Scan for the cell matching the given text and deliver its (X, Y) coordinate at center. 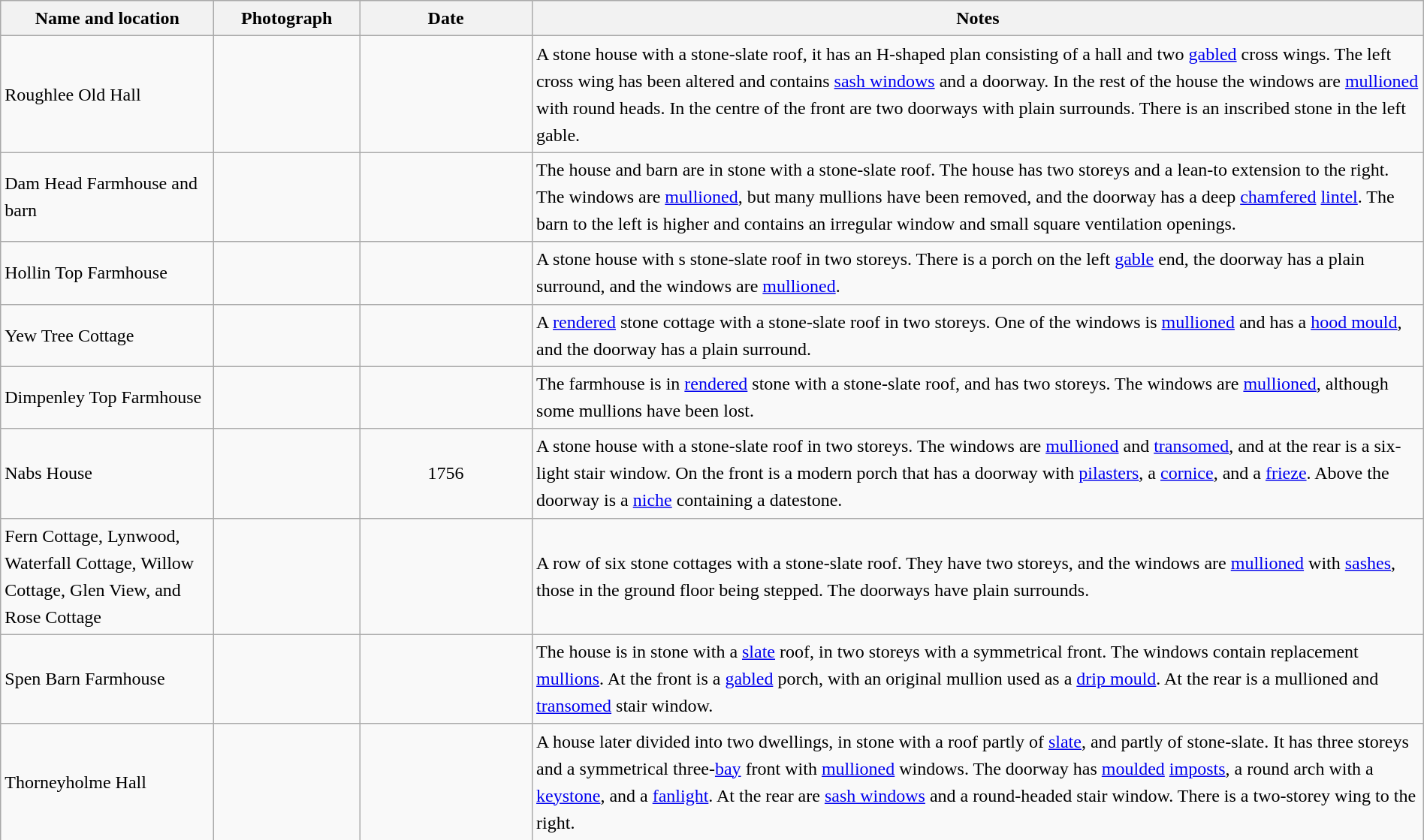
Nabs House (107, 473)
Yew Tree Cottage (107, 335)
Dimpenley Top Farmhouse (107, 398)
Roughlee Old Hall (107, 95)
Dam Head Farmhouse and barn (107, 197)
Notes (978, 18)
Date (446, 18)
Spen Barn Farmhouse (107, 679)
Name and location (107, 18)
Thorneyholme Hall (107, 782)
The farmhouse is in rendered stone with a stone-slate roof, and has two storeys. The windows are mullioned, although some mullions have been lost. (978, 398)
Fern Cottage, Lynwood, Waterfall Cottage, Willow Cottage, Glen View, and Rose Cottage (107, 577)
1756 (446, 473)
Hollin Top Farmhouse (107, 273)
Photograph (287, 18)
